Extract the [x, y] coordinate from the center of the cell holding the provided text.  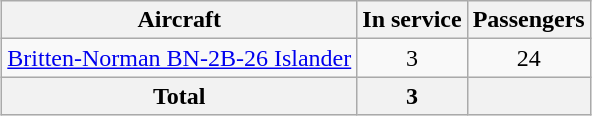
Passengers [528, 20]
Britten-Norman BN-2B-26 Islander [180, 58]
Aircraft [180, 20]
24 [528, 58]
Total [180, 96]
In service [412, 20]
